Return the (x, y) coordinate for the center point of the cell that contains the specified text.  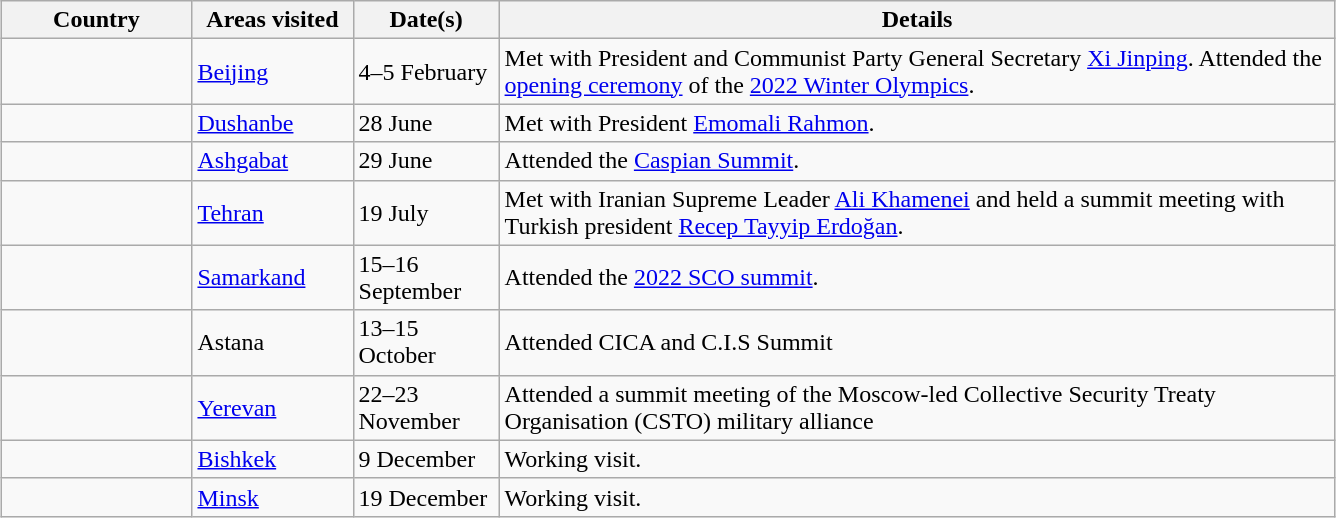
Yerevan (272, 408)
Country (96, 20)
Met with President and Communist Party General Secretary Xi Jinping. Attended the opening ceremony of the 2022 Winter Olympics. (917, 72)
Attended the 2022 SCO summit. (917, 278)
Minsk (272, 497)
19 July (426, 212)
Date(s) (426, 20)
9 December (426, 459)
15–16 September (426, 278)
13–15 October (426, 342)
28 June (426, 123)
Attended CICA and C.I.S Summit (917, 342)
Met with Iranian Supreme Leader Ali Khamenei and held a summit meeting with Turkish president Recep Tayyip Erdoğan. (917, 212)
Dushanbe (272, 123)
4–5 February (426, 72)
19 December (426, 497)
Areas visited (272, 20)
Tehran (272, 212)
Beijing (272, 72)
29 June (426, 161)
Bishkek (272, 459)
Ashgabat (272, 161)
22–23 November (426, 408)
Details (917, 20)
Met with President Emomali Rahmon. (917, 123)
Astana (272, 342)
Attended the Caspian Summit. (917, 161)
Samarkand (272, 278)
Attended a summit meeting of the Moscow-led Collective Security Treaty Organisation (CSTO) military alliance (917, 408)
